Return [x, y] of the center of cell containing provided text 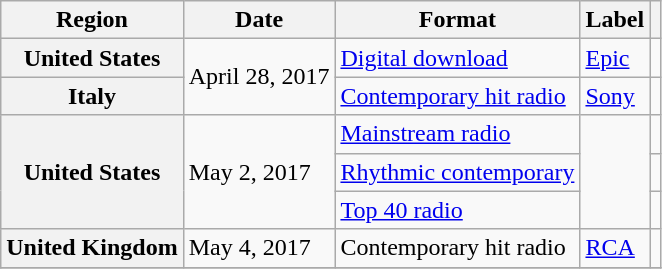
Region [92, 20]
Rhythmic contemporary [458, 172]
United Kingdom [92, 248]
Mainstream radio [458, 134]
Sony [615, 96]
Label [615, 20]
Italy [92, 96]
Format [458, 20]
Epic [615, 58]
Digital download [458, 58]
May 2, 2017 [259, 172]
RCA [615, 248]
Top 40 radio [458, 210]
May 4, 2017 [259, 248]
Date [259, 20]
April 28, 2017 [259, 77]
